Return [x, y] of the center of cell containing provided text 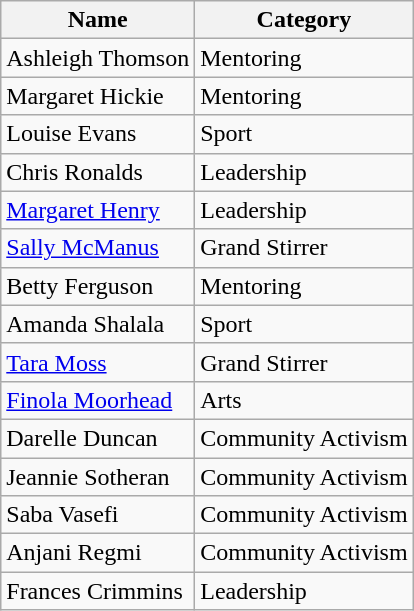
Margaret Henry [98, 210]
Frances Crimmins [98, 591]
Chris Ronalds [98, 172]
Anjani Regmi [98, 553]
Sally McManus [98, 248]
Finola Moorhead [98, 400]
Arts [304, 400]
Margaret Hickie [98, 96]
Saba Vasefi [98, 515]
Darelle Duncan [98, 438]
Category [304, 20]
Amanda Shalala [98, 324]
Jeannie Sotheran [98, 477]
Ashleigh Thomson [98, 58]
Tara Moss [98, 362]
Betty Ferguson [98, 286]
Louise Evans [98, 134]
Name [98, 20]
